Detect which cell encompasses the target text, then output its [X, Y] center coordinate. 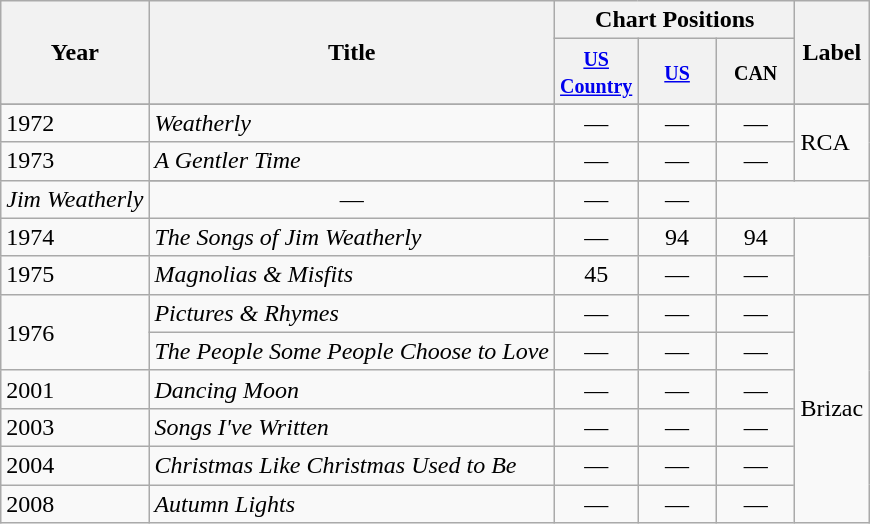
2003 [75, 427]
Year [75, 52]
Brizac [832, 408]
2001 [75, 389]
1973 [75, 161]
US [678, 72]
1976 [75, 332]
The People Some People Choose to Love [352, 351]
1972 [75, 123]
RCA [832, 142]
Jim Weatherly [75, 199]
45 [596, 275]
Magnolias & Misfits [352, 275]
2004 [75, 465]
The Songs of Jim Weatherly [352, 237]
Label [832, 52]
Autumn Lights [352, 503]
1975 [75, 275]
1974 [75, 237]
Songs I've Written [352, 427]
A Gentler Time [352, 161]
2008 [75, 503]
US Country [596, 72]
Chart Positions [675, 20]
Dancing Moon [352, 389]
CAN [756, 72]
Pictures & Rhymes [352, 313]
Title [352, 52]
Weatherly [352, 123]
Christmas Like Christmas Used to Be [352, 465]
